Pinpoint the cell where the given text exists, returning its (x, y) midpoint coordinate. 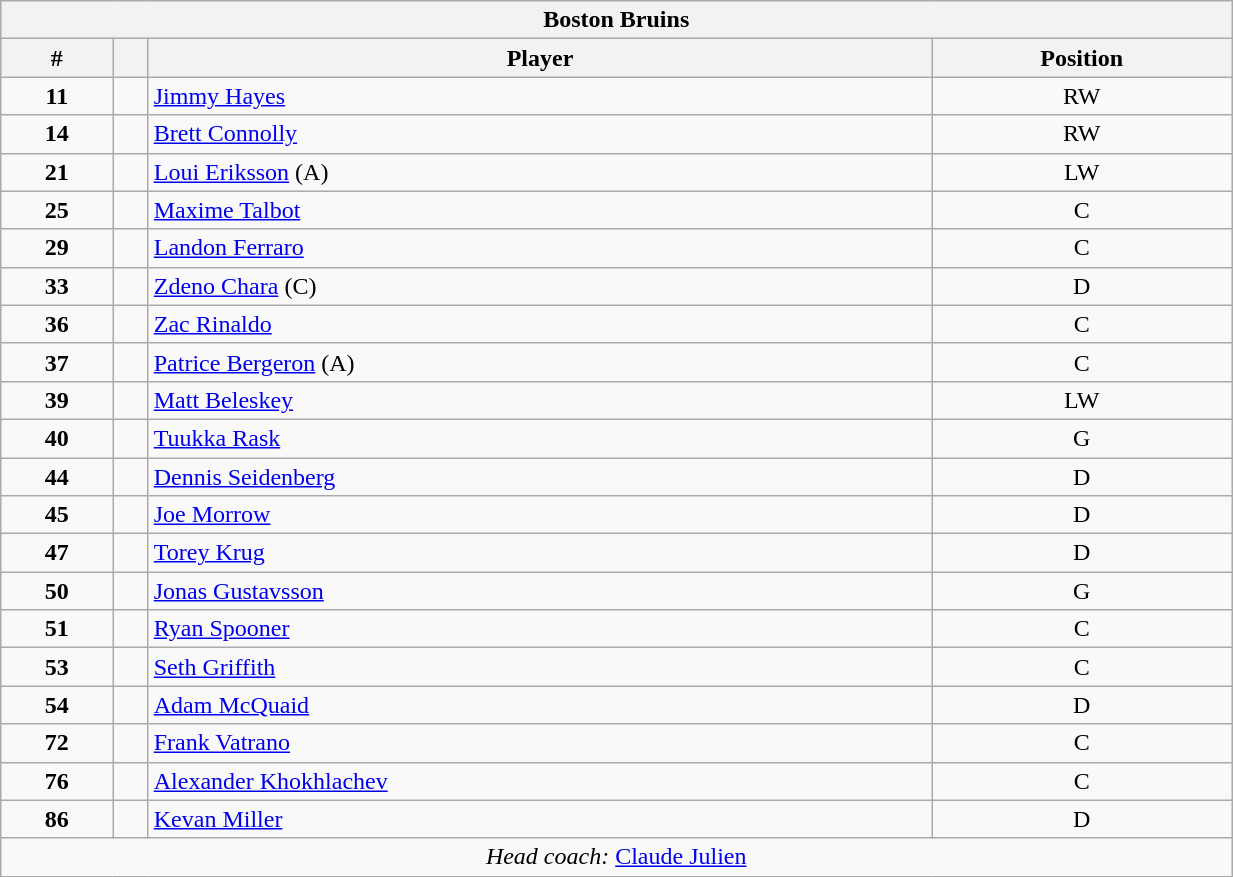
47 (57, 553)
Kevan Miller (540, 819)
Brett Connolly (540, 134)
Joe Morrow (540, 515)
14 (57, 134)
72 (57, 743)
Dennis Seidenberg (540, 477)
54 (57, 705)
Head coach: Claude Julien (616, 857)
Zdeno Chara (C) (540, 286)
# (57, 58)
Seth Griffith (540, 667)
Boston Bruins (616, 20)
Loui Eriksson (A) (540, 172)
37 (57, 362)
21 (57, 172)
44 (57, 477)
50 (57, 591)
45 (57, 515)
Player (540, 58)
Maxime Talbot (540, 210)
Position (1082, 58)
Jimmy Hayes (540, 96)
Adam McQuaid (540, 705)
33 (57, 286)
25 (57, 210)
Ryan Spooner (540, 629)
Landon Ferraro (540, 248)
53 (57, 667)
Patrice Bergeron (A) (540, 362)
11 (57, 96)
Torey Krug (540, 553)
51 (57, 629)
36 (57, 324)
29 (57, 248)
40 (57, 438)
Matt Beleskey (540, 400)
Jonas Gustavsson (540, 591)
Tuukka Rask (540, 438)
76 (57, 781)
86 (57, 819)
Frank Vatrano (540, 743)
Alexander Khokhlachev (540, 781)
Zac Rinaldo (540, 324)
39 (57, 400)
